Scan for the cell matching the given text and deliver its (X, Y) coordinate at center. 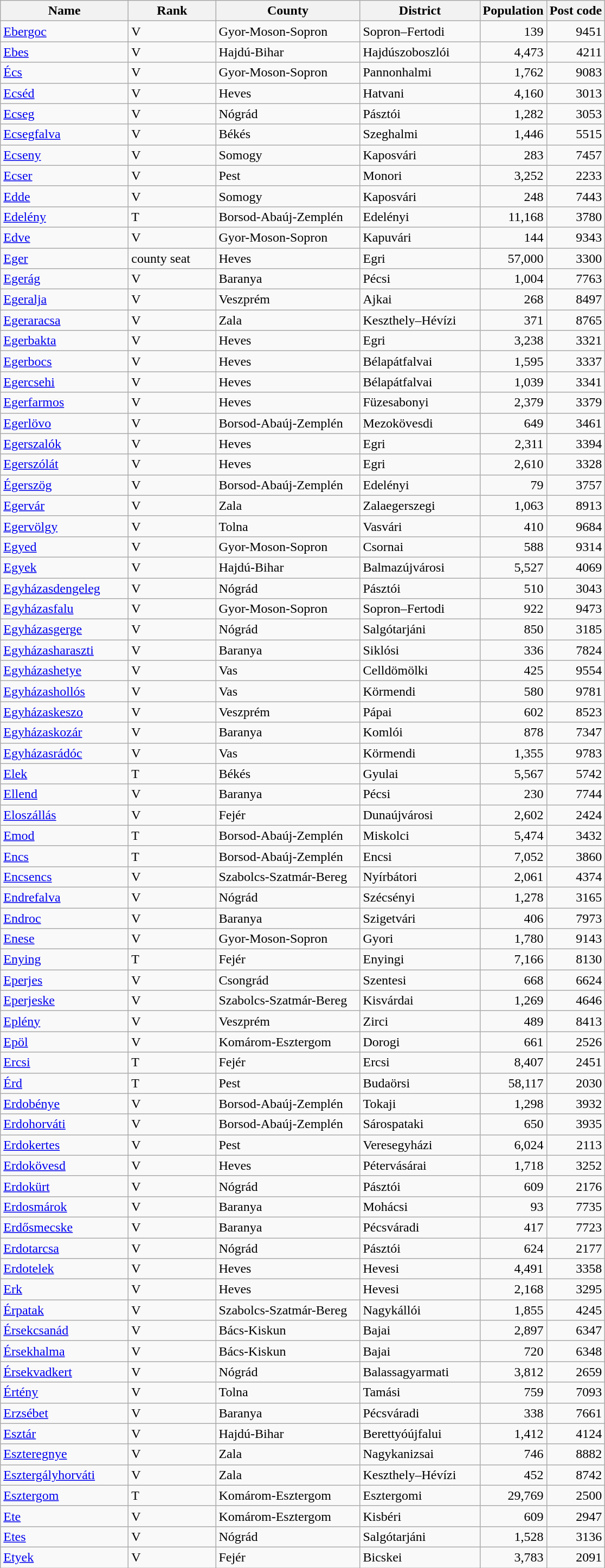
4374 (576, 877)
7,166 (513, 960)
Encsi (420, 856)
2424 (576, 815)
3935 (576, 1124)
3321 (576, 341)
661 (513, 1042)
144 (513, 237)
4,160 (513, 93)
489 (513, 1021)
Szigetvári (420, 918)
8497 (576, 300)
Egyek (65, 567)
8913 (576, 506)
3860 (576, 856)
79 (513, 485)
Balmazújvárosi (420, 567)
7763 (576, 279)
2,379 (513, 403)
8882 (576, 1454)
Ecser (65, 176)
602 (513, 712)
9451 (576, 31)
4124 (576, 1434)
3932 (576, 1104)
5,527 (513, 567)
Eperjeske (65, 1001)
417 (513, 1227)
2030 (576, 1083)
Encsencs (65, 877)
Kapuvári (420, 237)
Egeralja (65, 300)
Egerlövo (65, 423)
2113 (576, 1145)
7093 (576, 1392)
Egervölgy (65, 526)
Erdotarcsa (65, 1248)
Egyed (65, 547)
Ajkai (420, 300)
8523 (576, 712)
3136 (576, 1537)
Eperjes (65, 980)
3295 (576, 1290)
Egerszalók (65, 444)
7824 (576, 650)
3,812 (513, 1372)
5,474 (513, 835)
Ecseny (65, 155)
District (420, 11)
Érsekhalma (65, 1351)
4069 (576, 567)
Erdokertes (65, 1145)
338 (513, 1413)
3780 (576, 217)
7443 (576, 196)
Nagykanizsai (420, 1454)
Egerfarmos (65, 403)
624 (513, 1248)
2947 (576, 1516)
6348 (576, 1351)
Egyházasfalu (65, 609)
336 (513, 650)
Erdosmárok (65, 1207)
268 (513, 300)
Ecseg (65, 114)
Edde (65, 196)
Ebes (65, 52)
3,238 (513, 341)
Egyházasharaszti (65, 650)
3394 (576, 444)
4245 (576, 1310)
Egyházasdengeleg (65, 588)
2091 (576, 1557)
1,063 (513, 506)
2451 (576, 1062)
Ete (65, 1516)
8742 (576, 1475)
2176 (576, 1186)
Egyházasgerge (65, 630)
Encs (65, 856)
9343 (576, 237)
Miskolci (420, 835)
Emod (65, 835)
3379 (576, 403)
7735 (576, 1207)
Rank (172, 11)
Egeraracsa (65, 320)
588 (513, 547)
9554 (576, 671)
Komlói (420, 733)
9684 (576, 526)
Érpatak (65, 1310)
Ellend (65, 794)
Egyházasrádóc (65, 753)
248 (513, 196)
3341 (576, 382)
Bicskei (420, 1557)
Edve (65, 237)
Siklósi (420, 650)
1,004 (513, 279)
3300 (576, 258)
7723 (576, 1227)
Érsekvadkert (65, 1372)
2177 (576, 1248)
Endroc (65, 918)
Pannonhalmi (420, 73)
Szentesi (420, 980)
406 (513, 918)
Erdokürt (65, 1186)
2,168 (513, 1290)
1,355 (513, 753)
29,769 (513, 1495)
1,595 (513, 361)
Zirci (420, 1021)
Enying (65, 960)
Ecsegfalva (65, 134)
1,278 (513, 897)
Égerszög (65, 485)
Hajdúszoboszlói (420, 52)
Berettyóújfalui (420, 1434)
3053 (576, 114)
Enyingi (420, 960)
3328 (576, 464)
Erk (65, 1290)
5515 (576, 134)
Dorogi (420, 1042)
Erdotelek (65, 1269)
Mohácsi (420, 1207)
Gyori (420, 939)
4,473 (513, 52)
7661 (576, 1413)
452 (513, 1475)
3,783 (513, 1557)
Etes (65, 1537)
3358 (576, 1269)
6347 (576, 1331)
Endrefalva (65, 897)
3461 (576, 423)
9083 (576, 73)
Egyházashollós (65, 691)
Population (513, 11)
Enese (65, 939)
759 (513, 1392)
3,252 (513, 176)
1,039 (513, 382)
8,407 (513, 1062)
Pápai (420, 712)
Etyek (65, 1557)
Egyházaskeszo (65, 712)
Epöl (65, 1042)
Kisvárdai (420, 1001)
7973 (576, 918)
4211 (576, 52)
Ebergoc (65, 31)
2500 (576, 1495)
3252 (576, 1165)
Esztergályhorváti (65, 1475)
1,446 (513, 134)
3757 (576, 485)
3432 (576, 835)
Eger (65, 258)
Pétervásárai (420, 1165)
Egyházaskozár (65, 733)
Esztergom (65, 1495)
425 (513, 671)
6624 (576, 980)
Eszteregnye (65, 1454)
371 (513, 320)
9781 (576, 691)
Erdokövesd (65, 1165)
4,491 (513, 1269)
93 (513, 1207)
Celldömölki (420, 671)
Értény (65, 1392)
2,610 (513, 464)
7347 (576, 733)
Name (65, 11)
County (288, 11)
8130 (576, 960)
410 (513, 526)
Monori (420, 176)
Hatvani (420, 93)
8765 (576, 320)
Nagykállói (420, 1310)
Egerbakta (65, 341)
Esztergomi (420, 1495)
Egervár (65, 506)
Egyházashetye (65, 671)
Kisbéri (420, 1516)
Budaörsi (420, 1083)
2,311 (513, 444)
Szécsényi (420, 897)
Zalaegerszegi (420, 506)
2,602 (513, 815)
668 (513, 980)
Tamási (420, 1392)
139 (513, 31)
Sárospataki (420, 1124)
Egerbocs (65, 361)
Érd (65, 1083)
580 (513, 691)
9314 (576, 547)
6,024 (513, 1145)
Füzesabonyi (420, 403)
7457 (576, 155)
Egerág (65, 279)
4646 (576, 1001)
Eloszállás (65, 815)
11,168 (513, 217)
Vasvári (420, 526)
Balassagyarmati (420, 1372)
Edelény (65, 217)
Erdobénye (65, 1104)
2,061 (513, 877)
720 (513, 1351)
Veresegyházi (420, 1145)
510 (513, 588)
Egerszólát (65, 464)
9473 (576, 609)
1,298 (513, 1104)
Szeghalmi (420, 134)
8413 (576, 1021)
3185 (576, 630)
Csongrád (288, 980)
Csornai (420, 547)
Mezokövesdi (420, 423)
3013 (576, 93)
2233 (576, 176)
Dunaújvárosi (420, 815)
1,282 (513, 114)
Erzsébet (65, 1413)
2,897 (513, 1331)
Nyírbátori (420, 877)
3043 (576, 588)
Tokaji (420, 1104)
Egercsehi (65, 382)
Erdősmecske (65, 1227)
650 (513, 1124)
1,412 (513, 1434)
5,567 (513, 774)
county seat (172, 258)
1,780 (513, 939)
57,000 (513, 258)
746 (513, 1454)
Eplény (65, 1021)
Gyulai (420, 774)
Écs (65, 73)
7,052 (513, 856)
922 (513, 609)
878 (513, 733)
1,718 (513, 1165)
5742 (576, 774)
1,762 (513, 73)
58,117 (513, 1083)
850 (513, 630)
Elek (65, 774)
1,855 (513, 1310)
1,269 (513, 1001)
649 (513, 423)
3337 (576, 361)
2526 (576, 1042)
9143 (576, 939)
Ecséd (65, 93)
9783 (576, 753)
230 (513, 794)
Érsekcsanád (65, 1331)
2659 (576, 1372)
Erdohorváti (65, 1124)
1,528 (513, 1537)
Esztár (65, 1434)
283 (513, 155)
Post code (576, 11)
7744 (576, 794)
3165 (576, 897)
